Identify which cell holds the provided text, then report its (x, y) central coordinate. 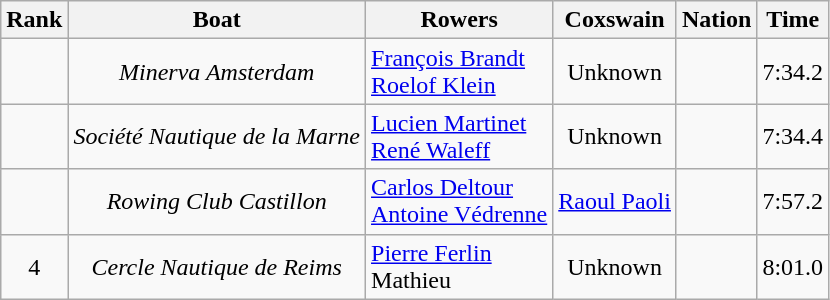
Rowing Club Castillon (217, 202)
8:01.0 (793, 266)
Coxswain (615, 20)
Time (793, 20)
Minerva Amsterdam (217, 72)
Raoul Paoli (615, 202)
Société Nautique de la Marne (217, 136)
Cercle Nautique de Reims (217, 266)
Boat (217, 20)
7:34.4 (793, 136)
Nation (716, 20)
7:57.2 (793, 202)
Pierre Ferlin Mathieu (460, 266)
François Brandt Roelof Klein (460, 72)
Rank (34, 20)
Lucien Martinet René Waleff (460, 136)
Carlos Deltour Antoine Védrenne (460, 202)
7:34.2 (793, 72)
4 (34, 266)
Rowers (460, 20)
